Pinpoint the cell where the given text exists, returning its [x, y] midpoint coordinate. 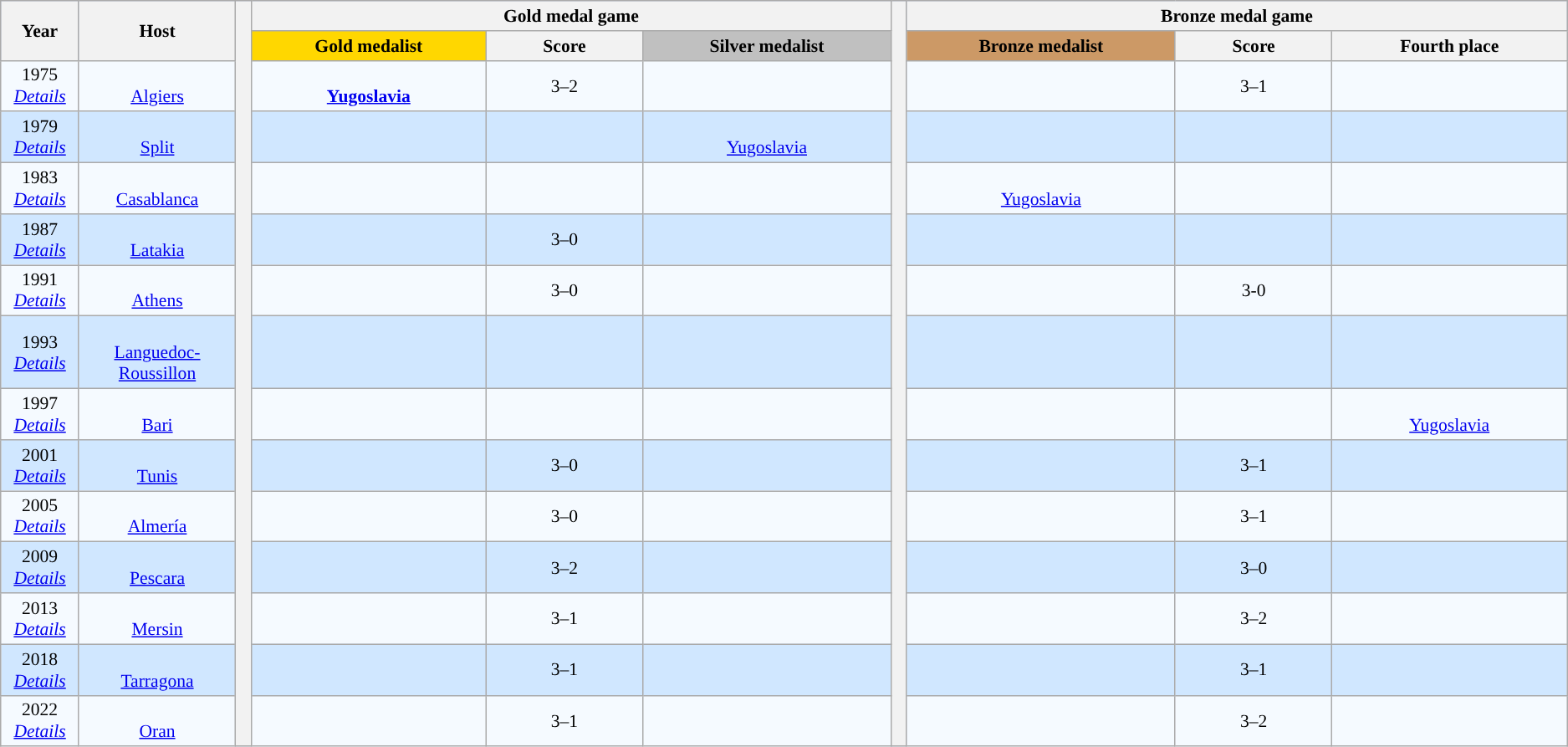
Mersin [157, 619]
2022Details [40, 721]
2009Details [40, 567]
Oran [157, 721]
Languedoc-Roussillon [157, 353]
2005 Details [40, 517]
Tunis [157, 465]
1997Details [40, 415]
Algiers [157, 85]
2018Details [40, 669]
Bronze medal game [1236, 16]
2001Details [40, 465]
1991Details [40, 291]
Silver medalist [768, 46]
Year [40, 30]
Latakia [157, 239]
Tarragona [157, 669]
Pescara [157, 567]
Athens [157, 291]
Gold medalist [368, 46]
Casablanca [157, 189]
1983Details [40, 189]
Bari [157, 415]
Bronze medalist [1040, 46]
Gold medal game [570, 16]
Fourth place [1450, 46]
2013Details [40, 619]
Almería [157, 517]
1993Details [40, 353]
1979Details [40, 137]
1987Details [40, 239]
Split [157, 137]
3-0 [1253, 291]
1975Details [40, 85]
Host [157, 30]
